From the cell containing the given text, extract its center point as [X, Y] coordinate. 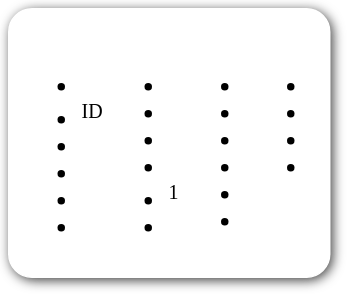
ID [62, 143]
1 [144, 143]
